Provide the [x, y] coordinate of the cell's center where the given text is located.  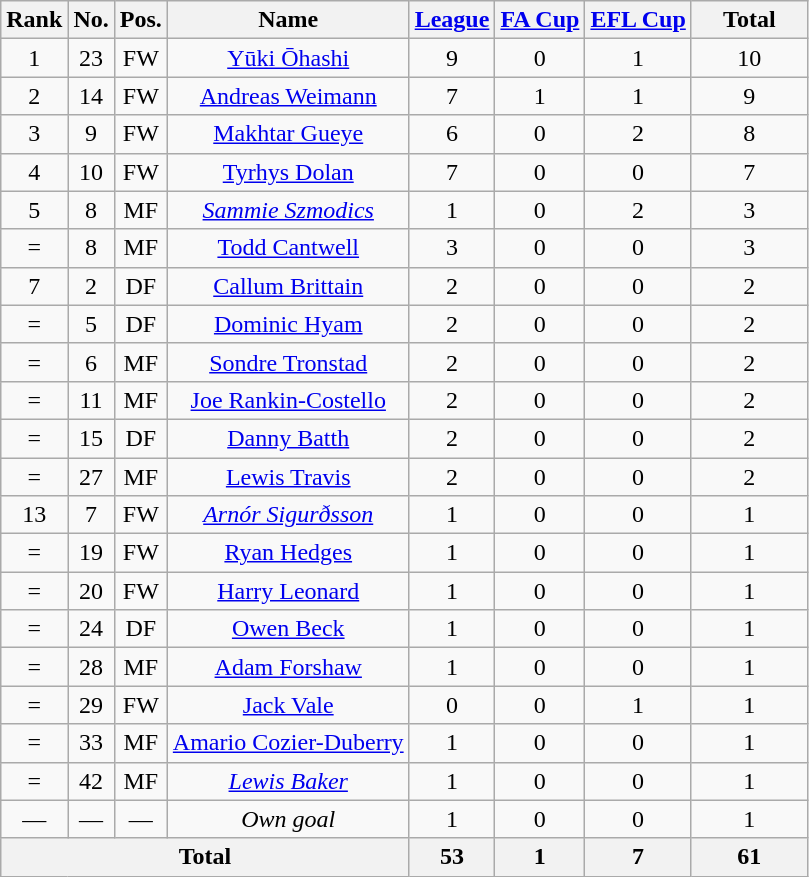
Owen Beck [288, 629]
Andreas Weimann [288, 96]
Pos. [140, 20]
61 [749, 857]
Ryan Hedges [288, 553]
4 [34, 172]
Callum Brittain [288, 286]
42 [91, 781]
Todd Cantwell [288, 248]
Danny Batth [288, 438]
Sondre Tronstad [288, 362]
20 [91, 591]
Rank [34, 20]
Yūki Ōhashi [288, 58]
11 [91, 400]
23 [91, 58]
13 [34, 515]
Name [288, 20]
Jack Vale [288, 705]
FA Cup [540, 20]
Dominic Hyam [288, 324]
33 [91, 743]
Amario Cozier-Duberry [288, 743]
19 [91, 553]
Lewis Travis [288, 477]
27 [91, 477]
Own goal [288, 819]
Makhtar Gueye [288, 134]
Sammie Szmodics [288, 210]
Joe Rankin-Costello [288, 400]
14 [91, 96]
EFL Cup [638, 20]
Adam Forshaw [288, 667]
Harry Leonard [288, 591]
Arnór Sigurðsson [288, 515]
28 [91, 667]
Tyrhys Dolan [288, 172]
Lewis Baker [288, 781]
League [452, 20]
24 [91, 629]
29 [91, 705]
15 [91, 438]
No. [91, 20]
53 [452, 857]
